From the cell containing the given text, extract its center point as [x, y] coordinate. 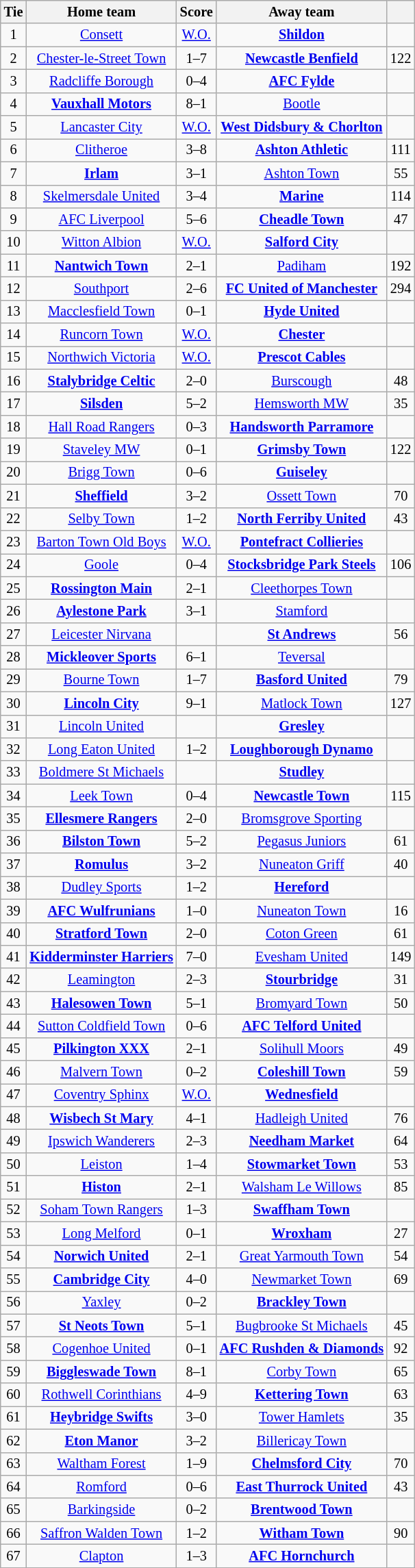
12 [14, 288]
Norwich United [101, 1256]
Bootle [301, 104]
Lincoln United [101, 726]
Cheadle Town [301, 219]
Pilkington XXX [101, 1049]
41 [14, 957]
Skelmersdale United [101, 197]
Barton Town Old Boys [101, 542]
60 [14, 1395]
Vauxhall Motors [101, 104]
9 [14, 219]
58 [14, 1348]
Pontefract Collieries [301, 542]
38 [14, 887]
192 [401, 266]
115 [401, 796]
Needham Market [301, 1141]
Stamford [301, 611]
Histon [101, 1187]
Chester-le-Street Town [101, 58]
52 [14, 1210]
Gresley [301, 726]
10 [14, 242]
114 [401, 197]
1–9 [197, 1464]
28 [14, 657]
Coleshill Town [301, 1072]
Ipswich Wanderers [101, 1141]
Kettering Town [301, 1395]
106 [401, 565]
Leiston [101, 1164]
29 [14, 680]
13 [14, 312]
Yaxley [101, 1302]
1–0 [197, 911]
Kidderminster Harriers [101, 957]
Cleethorpes Town [301, 588]
St Neots Town [101, 1326]
Ossett Town [301, 496]
Studley [301, 772]
Nantwich Town [101, 266]
Aylestone Park [101, 611]
Irlam [101, 173]
Wroxham [301, 1233]
Macclesfield Town [101, 312]
Romulus [101, 865]
Corby Town [301, 1371]
24 [14, 565]
23 [14, 542]
62 [14, 1441]
Teversal [301, 657]
111 [401, 150]
30 [14, 703]
Halesowen Town [101, 1003]
15 [14, 357]
North Ferriby United [301, 519]
Pegasus Juniors [301, 842]
22 [14, 519]
Prescot Cables [301, 357]
Bromyard Town [301, 1003]
Goole [101, 565]
Biggleswade Town [101, 1371]
19 [14, 450]
AFC Liverpool [101, 219]
36 [14, 842]
Eton Manor [101, 1441]
44 [14, 1026]
Stratford Town [101, 934]
Away team [301, 12]
Solihull Moors [301, 1049]
1 [14, 35]
4–1 [197, 1118]
Bugbrooke St Michaels [301, 1326]
Ashton Athletic [301, 150]
East Thurrock United [301, 1487]
Bromsgrove Sporting [301, 818]
Bourne Town [101, 680]
3–4 [197, 197]
6 [14, 150]
Coton Green [301, 934]
9–1 [197, 703]
66 [14, 1533]
Nuneaton Griff [301, 865]
Stalybridge Celtic [101, 381]
Lincoln City [101, 703]
6–1 [197, 657]
42 [14, 980]
Burscough [301, 381]
25 [14, 588]
Hereford [301, 887]
294 [401, 288]
Newcastle Town [301, 796]
1–4 [197, 1164]
3 [14, 81]
69 [401, 1279]
Radcliffe Borough [101, 81]
67 [14, 1556]
20 [14, 472]
Rothwell Corinthians [101, 1395]
Stocksbridge Park Steels [301, 565]
Stourbridge [301, 980]
Hemsworth MW [301, 403]
39 [14, 911]
Mickleover Sports [101, 657]
Wednesfield [301, 1095]
Matlock Town [301, 703]
3–8 [197, 150]
127 [401, 703]
Great Yarmouth Town [301, 1256]
Leamington [101, 980]
21 [14, 496]
Ashton Town [301, 173]
Walsham Le Willows [301, 1187]
Salford City [301, 242]
Waltham Forest [101, 1464]
11 [14, 266]
Chelmsford City [301, 1464]
18 [14, 427]
33 [14, 772]
14 [14, 335]
West Didsbury & Chorlton [301, 127]
Soham Town Rangers [101, 1210]
Long Melford [101, 1233]
Leek Town [101, 796]
Score [197, 12]
Ellesmere Rangers [101, 818]
Consett [101, 35]
37 [14, 865]
AFC Telford United [301, 1026]
Tie [14, 12]
Witton Albion [101, 242]
Bilston Town [101, 842]
Guiseley [301, 472]
Boldmere St Michaels [101, 772]
Rossington Main [101, 588]
Hyde United [301, 312]
34 [14, 796]
57 [14, 1326]
Long Eaton United [101, 749]
Loughborough Dynamo [301, 749]
Nuneaton Town [301, 911]
Heybridge Swifts [101, 1417]
Brackley Town [301, 1302]
Billericay Town [301, 1441]
0–3 [197, 427]
Leicester Nirvana [101, 634]
Swaffham Town [301, 1210]
32 [14, 749]
4 [14, 104]
AFC Fylde [301, 81]
Shildon [301, 35]
Brentwood Town [301, 1510]
Staveley MW [101, 450]
92 [401, 1348]
Saffron Walden Town [101, 1533]
4–0 [197, 1279]
46 [14, 1072]
76 [401, 1118]
Tower Hamlets [301, 1417]
Selby Town [101, 519]
Silsden [101, 403]
AFC Rushden & Diamonds [301, 1348]
17 [14, 403]
90 [401, 1533]
Sheffield [101, 496]
Dudley Sports [101, 887]
Marine [301, 197]
4–9 [197, 1395]
Romford [101, 1487]
Clapton [101, 1556]
Runcorn Town [101, 335]
Evesham United [301, 957]
2–6 [197, 288]
Handsworth Parramore [301, 427]
149 [401, 957]
Barkingside [101, 1510]
FC United of Manchester [301, 288]
79 [401, 680]
Coventry Sphinx [101, 1095]
St Andrews [301, 634]
Clitheroe [101, 150]
AFC Wulfrunians [101, 911]
Cogenhoe United [101, 1348]
Chester [301, 335]
Malvern Town [101, 1072]
Newcastle Benfield [301, 58]
Lancaster City [101, 127]
Hadleigh United [301, 1118]
2 [14, 58]
85 [401, 1187]
3–0 [197, 1417]
Brigg Town [101, 472]
8 [14, 197]
7 [14, 173]
Sutton Coldfield Town [101, 1026]
Newmarket Town [301, 1279]
51 [14, 1187]
AFC Hornchurch [301, 1556]
5–6 [197, 219]
Grimsby Town [301, 450]
Northwich Victoria [101, 357]
Witham Town [301, 1533]
Wisbech St Mary [101, 1118]
5 [14, 127]
Stowmarket Town [301, 1164]
Basford United [301, 680]
Southport [101, 288]
Padiham [301, 266]
Cambridge City [101, 1279]
7–0 [197, 957]
Hall Road Rangers [101, 427]
Home team [101, 12]
26 [14, 611]
